Capture the cell that displays the provided text and extract its [X, Y] central coordinate. 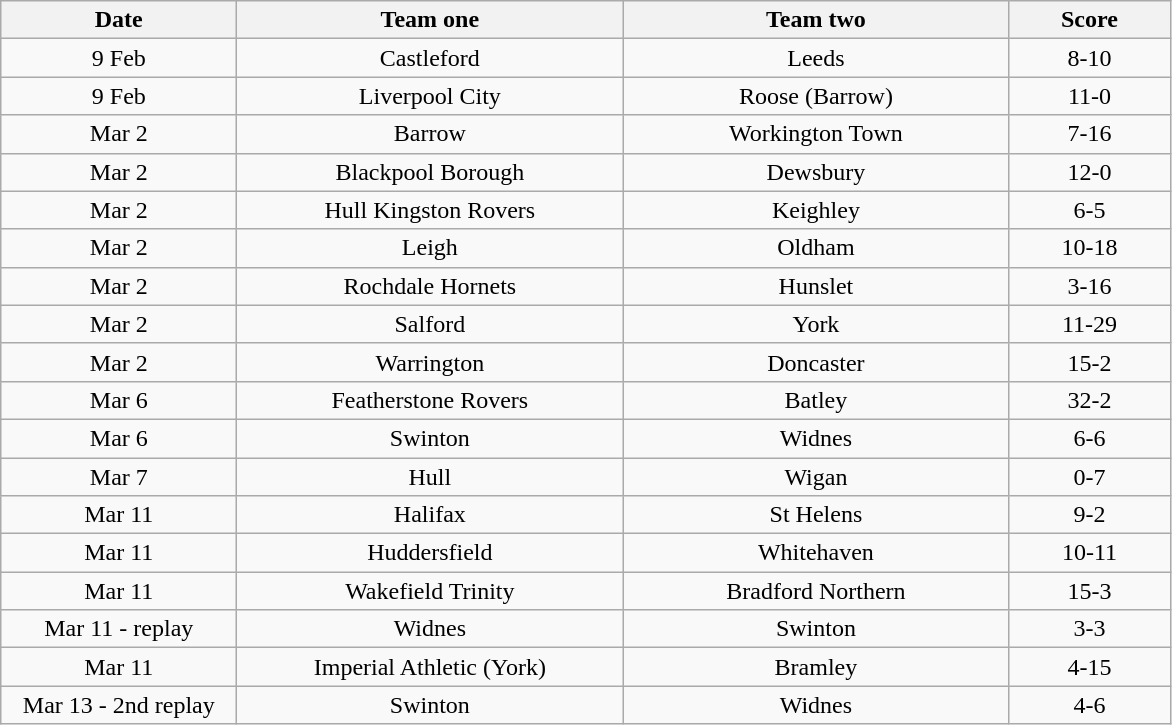
Huddersfield [430, 553]
Liverpool City [430, 96]
Mar 11 - replay [119, 629]
St Helens [816, 515]
Workington Town [816, 134]
Bramley [816, 667]
Mar 13 - 2nd replay [119, 705]
Oldham [816, 248]
Castleford [430, 58]
32-2 [1090, 400]
11-0 [1090, 96]
10-11 [1090, 553]
Bradford Northern [816, 591]
Team one [430, 20]
Score [1090, 20]
3-3 [1090, 629]
4-15 [1090, 667]
Doncaster [816, 362]
Halifax [430, 515]
Warrington [430, 362]
Blackpool Borough [430, 172]
11-29 [1090, 324]
12-0 [1090, 172]
0-7 [1090, 477]
9-2 [1090, 515]
Hunslet [816, 286]
Hull [430, 477]
Mar 7 [119, 477]
Salford [430, 324]
Wakefield Trinity [430, 591]
10-18 [1090, 248]
Barrow [430, 134]
Featherstone Rovers [430, 400]
Leeds [816, 58]
Keighley [816, 210]
7-16 [1090, 134]
8-10 [1090, 58]
Wigan [816, 477]
Roose (Barrow) [816, 96]
York [816, 324]
Dewsbury [816, 172]
6-6 [1090, 438]
Whitehaven [816, 553]
Team two [816, 20]
4-6 [1090, 705]
15-2 [1090, 362]
Leigh [430, 248]
3-16 [1090, 286]
Imperial Athletic (York) [430, 667]
Batley [816, 400]
Date [119, 20]
6-5 [1090, 210]
Hull Kingston Rovers [430, 210]
15-3 [1090, 591]
Rochdale Hornets [430, 286]
